Find where the given text appears and provide that cell's center as (x, y) coordinate. 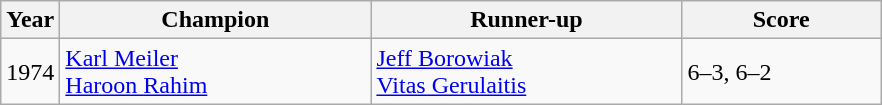
1974 (30, 72)
Karl Meiler Haroon Rahim (216, 72)
Year (30, 20)
Jeff Borowiak Vitas Gerulaitis (526, 72)
Runner-up (526, 20)
Champion (216, 20)
Score (782, 20)
6–3, 6–2 (782, 72)
